Capture the cell that displays the provided text and extract its (X, Y) central coordinate. 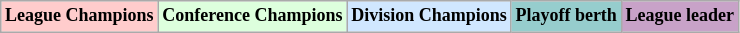
Conference Champions (252, 16)
League Champions (80, 16)
Playoff berth (566, 16)
League leader (680, 16)
Division Champions (429, 16)
